For the text-containing cell, return its midpoint in [X, Y] coordinate format. 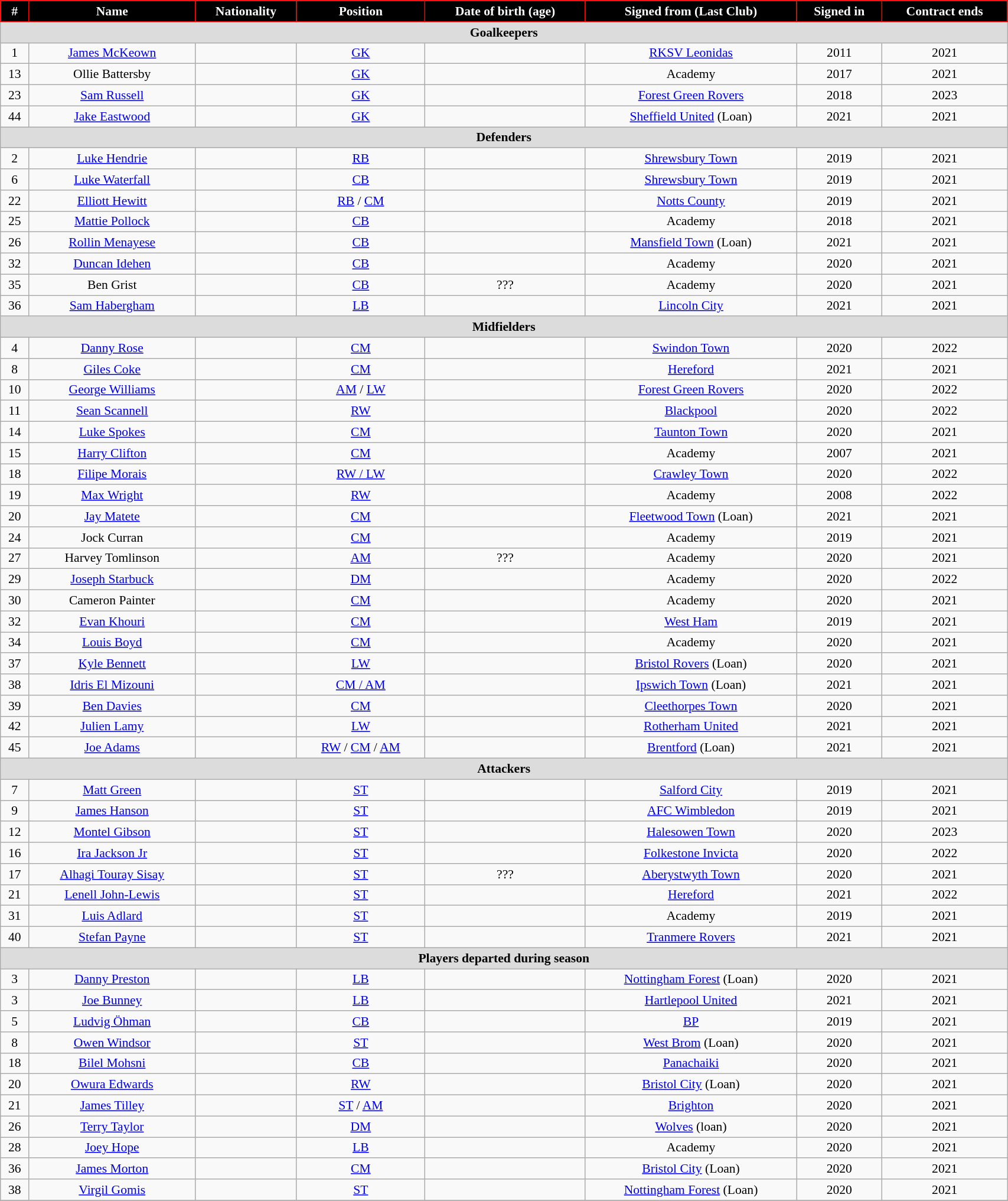
Joseph Starbuck [112, 580]
Mansfield Town (Loan) [691, 243]
Rotherham United [691, 727]
39 [15, 706]
Taunton Town [691, 432]
34 [15, 643]
2 [15, 159]
25 [15, 222]
42 [15, 727]
2011 [840, 53]
Joe Adams [112, 748]
Ludvig Öhman [112, 1021]
Panachaiki [691, 1063]
Blackpool [691, 411]
RKSV Leonidas [691, 53]
West Ham [691, 621]
29 [15, 580]
Owen Windsor [112, 1043]
Brighton [691, 1106]
Ira Jackson Jr [112, 853]
Harry Clifton [112, 453]
Virgil Gomis [112, 1190]
Position [361, 11]
Louis Boyd [112, 643]
10 [15, 390]
9 [15, 811]
Danny Rose [112, 348]
Swindon Town [691, 348]
Jock Curran [112, 538]
Alhagi Touray Sisay [112, 874]
# [15, 11]
AM [361, 558]
Salford City [691, 790]
Joey Hope [112, 1148]
13 [15, 74]
Luke Waterfall [112, 180]
Stefan Payne [112, 938]
7 [15, 790]
23 [15, 96]
44 [15, 116]
Terry Taylor [112, 1127]
Cleethorpes Town [691, 706]
Idris El Mizouni [112, 685]
Nationality [246, 11]
RB / CM [361, 201]
AFC Wimbledon [691, 811]
Duncan Idehen [112, 264]
Folkestone Invicta [691, 853]
Sheffield United (Loan) [691, 116]
Jake Eastwood [112, 116]
AM / LW [361, 390]
Sam Russell [112, 96]
37 [15, 664]
Contract ends [945, 11]
RB [361, 159]
Kyle Bennett [112, 664]
30 [15, 601]
Ben Davies [112, 706]
17 [15, 874]
Midfielders [504, 327]
Matt Green [112, 790]
Attackers [504, 769]
James Morton [112, 1169]
RW / LW [361, 474]
6 [15, 180]
Halesowen Town [691, 832]
James Hanson [112, 811]
Joe Bunney [112, 1001]
Goalkeepers [504, 32]
19 [15, 496]
BP [691, 1021]
2008 [840, 496]
Signed from (Last Club) [691, 11]
31 [15, 916]
Jay Matete [112, 516]
Max Wright [112, 496]
11 [15, 411]
Filipe Morais [112, 474]
CM / AM [361, 685]
Tranmere Rovers [691, 938]
Julien Lamy [112, 727]
Date of birth (age) [505, 11]
Players departed during season [504, 958]
Brentford (Loan) [691, 748]
Ben Grist [112, 285]
Elliott Hewitt [112, 201]
Evan Khouri [112, 621]
Luis Adlard [112, 916]
George Williams [112, 390]
16 [15, 853]
Notts County [691, 201]
24 [15, 538]
Signed in [840, 11]
Fleetwood Town (Loan) [691, 516]
Harvey Tomlinson [112, 558]
45 [15, 748]
Montel Gibson [112, 832]
West Brom (Loan) [691, 1043]
27 [15, 558]
Wolves (loan) [691, 1127]
12 [15, 832]
Giles Coke [112, 369]
Ipswich Town (Loan) [691, 685]
Sean Scannell [112, 411]
ST / AM [361, 1106]
4 [15, 348]
Bristol Rovers (Loan) [691, 664]
2017 [840, 74]
5 [15, 1021]
Cameron Painter [112, 601]
James McKeown [112, 53]
RW / CM / AM [361, 748]
Lincoln City [691, 306]
Rollin Menayese [112, 243]
Luke Hendrie [112, 159]
2007 [840, 453]
Lenell John-Lewis [112, 895]
Crawley Town [691, 474]
Hartlepool United [691, 1001]
James Tilley [112, 1106]
Mattie Pollock [112, 222]
1 [15, 53]
Sam Habergham [112, 306]
22 [15, 201]
Luke Spokes [112, 432]
15 [15, 453]
40 [15, 938]
28 [15, 1148]
Name [112, 11]
Bilel Mohsni [112, 1063]
Ollie Battersby [112, 74]
Danny Preston [112, 979]
Aberystwyth Town [691, 874]
35 [15, 285]
Owura Edwards [112, 1085]
Defenders [504, 138]
14 [15, 432]
